Return the [X, Y] coordinate for the center point of the cell that contains the specified text.  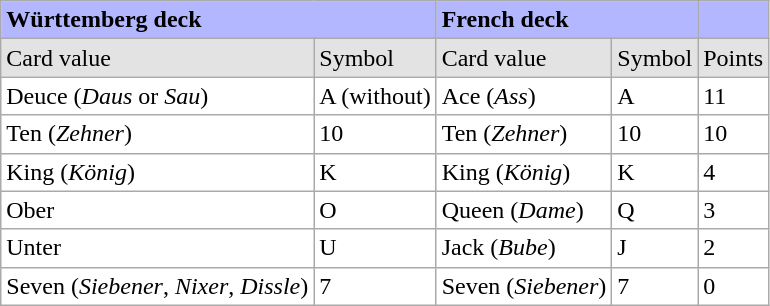
4 [734, 172]
0 [734, 286]
Deuce (Daus or Sau) [158, 96]
Ober [158, 210]
French deck [566, 20]
3 [734, 210]
A (without) [375, 96]
J [655, 248]
11 [734, 96]
Unter [158, 248]
Württemberg deck [218, 20]
Jack (Bube) [524, 248]
Q [655, 210]
Queen (Dame) [524, 210]
Points [734, 58]
Ace (Ass) [524, 96]
Seven (Siebener, Nixer, Dissle) [158, 286]
2 [734, 248]
O [375, 210]
U [375, 248]
Seven (Siebener) [524, 286]
A [655, 96]
